For the text-containing cell, return its midpoint in (X, Y) coordinate format. 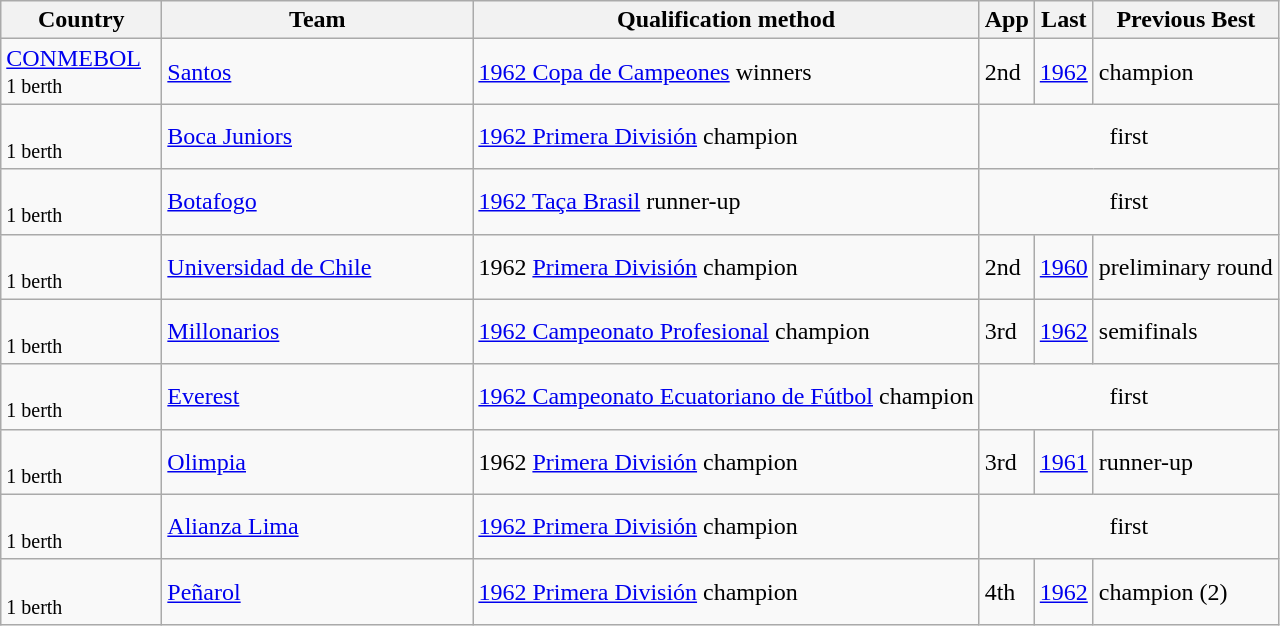
Universidad de Chile (318, 266)
champion (1186, 72)
1962 Taça Brasil runner-up (726, 202)
1961 (1064, 462)
champion (2) (1186, 592)
semifinals (1186, 332)
Previous Best (1186, 20)
1962 Campeonato Ecuatoriano de Fútbol champion (726, 396)
CONMEBOL1 berth (82, 72)
1962 Campeonato Profesional champion (726, 332)
1960 (1064, 266)
Botafogo (318, 202)
Last (1064, 20)
4th (1006, 592)
Santos (318, 72)
Team (318, 20)
1962 Copa de Campeones winners (726, 72)
runner-up (1186, 462)
Qualification method (726, 20)
Everest (318, 396)
Millonarios (318, 332)
App (1006, 20)
Country (82, 20)
Boca Juniors (318, 136)
preliminary round (1186, 266)
Olimpia (318, 462)
Peñarol (318, 592)
Alianza Lima (318, 526)
